Identify which cell holds the provided text, then report its [X, Y] central coordinate. 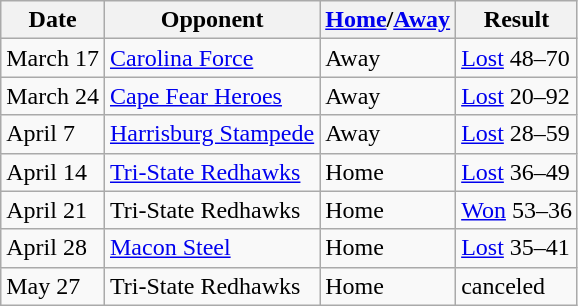
March 24 [53, 96]
April 14 [53, 172]
Date [53, 20]
Macon Steel [212, 248]
Lost 28–59 [517, 134]
March 17 [53, 58]
Lost 36–49 [517, 172]
Won 53–36 [517, 210]
Home/Away [388, 20]
April 28 [53, 248]
canceled [517, 286]
Cape Fear Heroes [212, 96]
April 7 [53, 134]
Opponent [212, 20]
Lost 48–70 [517, 58]
Lost 20–92 [517, 96]
April 21 [53, 210]
May 27 [53, 286]
Result [517, 20]
Carolina Force [212, 58]
Harrisburg Stampede [212, 134]
Lost 35–41 [517, 248]
